Provide the (x, y) coordinate of the cell's center where the given text is located.  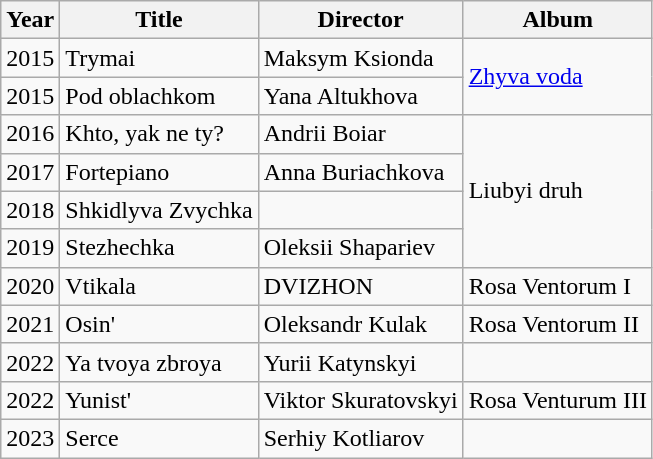
2018 (30, 210)
2020 (30, 286)
Serhiy Kotliarov (360, 438)
Maksym Ksionda (360, 58)
2017 (30, 172)
Osin' (159, 324)
Serce (159, 438)
Yunist' (159, 400)
Title (159, 20)
Anna Buriachkova (360, 172)
Khto, yak ne ty? (159, 134)
Pod oblachkom (159, 96)
Liubyi druh (558, 191)
Oleksii Shapariev (360, 248)
Rosa Venturum III (558, 400)
Album (558, 20)
2016 (30, 134)
Vtikala (159, 286)
Director (360, 20)
Zhyva voda (558, 77)
Shkidlyva Zvychka (159, 210)
Year (30, 20)
DVIZHON (360, 286)
Ya tvoya zbroya (159, 362)
Stezhechka (159, 248)
Oleksandr Kulak (360, 324)
Fortepiano (159, 172)
Rosa Ventorum I (558, 286)
2019 (30, 248)
2021 (30, 324)
Rosa Ventorum II (558, 324)
Viktor Skuratovskyi (360, 400)
Yana Altukhova (360, 96)
Yurii Katynskyi (360, 362)
2023 (30, 438)
Andrii Boiar (360, 134)
Trymai (159, 58)
